Provide the (x, y) coordinate of the cell's center where the given text is located.  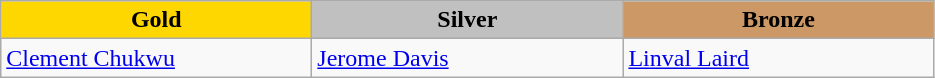
Jerome Davis (468, 58)
Bronze (778, 20)
Linval Laird (778, 58)
Gold (156, 20)
Clement Chukwu (156, 58)
Silver (468, 20)
